Determine the [x, y] coordinate at the center of the cell enclosing the given text.  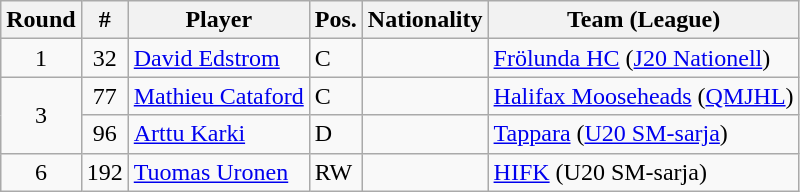
96 [104, 134]
3 [41, 115]
6 [41, 172]
192 [104, 172]
Frölunda HC (J20 Nationell) [644, 58]
Pos. [336, 20]
32 [104, 58]
Round [41, 20]
RW [336, 172]
HIFK (U20 SM-sarja) [644, 172]
Halifax Mooseheads (QMJHL) [644, 96]
Nationality [425, 20]
77 [104, 96]
Team (League) [644, 20]
Mathieu Cataford [218, 96]
D [336, 134]
# [104, 20]
Player [218, 20]
1 [41, 58]
Tappara (U20 SM-sarja) [644, 134]
Tuomas Uronen [218, 172]
Arttu Karki [218, 134]
David Edstrom [218, 58]
